Determine the (x, y) coordinate at the center of the cell enclosing the given text.  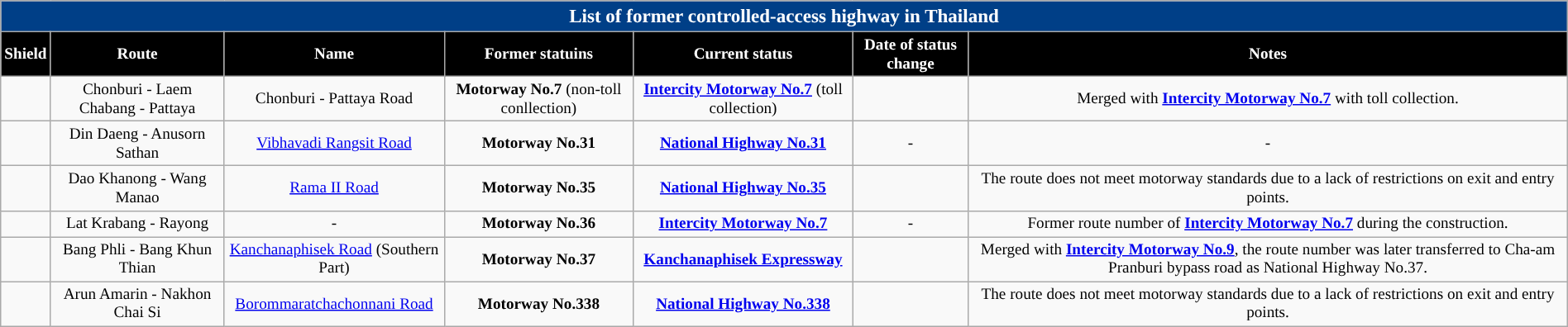
Motorway No.35 (539, 188)
National Highway No.31 (743, 144)
Intercity Motorway No.7 (743, 224)
Current status (743, 54)
Dao Khanong - Wang Manao (137, 188)
Former statuins (539, 54)
Motorway No.37 (539, 259)
Bang Phli - Bang Khun Thian (137, 259)
Arun Amarin - Nakhon Chai Si (137, 304)
Lat Krabang - Rayong (137, 224)
Merged with Intercity Motorway No.7 with toll collection. (1268, 99)
Date of status change (911, 54)
List of former controlled-access highway in Thailand (784, 17)
Chonburi - Pattaya Road (334, 99)
Vibhavadi Rangsit Road (334, 144)
Rama II Road (334, 188)
National Highway No.35 (743, 188)
Route (137, 54)
Borommaratchachonnani Road (334, 304)
Kanchanaphisek Expressway (743, 259)
Intercity Motorway No.7 (toll collection) (743, 99)
Shield (26, 54)
Chonburi - Laem Chabang - Pattaya (137, 99)
Motorway No.36 (539, 224)
National Highway No.338 (743, 304)
Notes (1268, 54)
Motorway No.7 (non-toll conllection) (539, 99)
Motorway No.31 (539, 144)
Name (334, 54)
Kanchanaphisek Road (Southern Part) (334, 259)
Merged with Intercity Motorway No.9, the route number was later transferred to Cha-am Pranburi bypass road as National Highway No.37. (1268, 259)
Din Daeng - Anusorn Sathan (137, 144)
Motorway No.338 (539, 304)
Former route number of Intercity Motorway No.7 during the construction. (1268, 224)
